Output the (X, Y) coordinate of the center of the cell containing the given text.  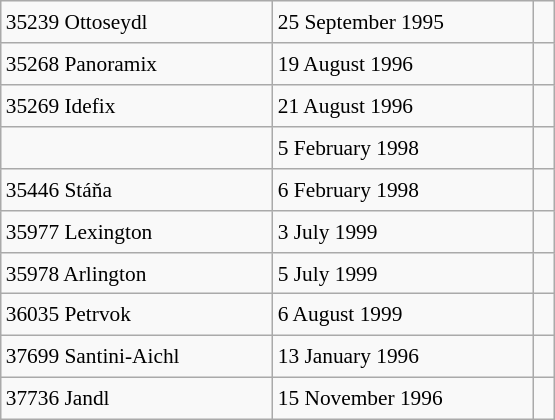
35978 Arlington (137, 273)
36035 Petrvok (137, 315)
15 November 1996 (404, 399)
35239 Ottoseydl (137, 22)
35446 Stáňa (137, 189)
37699 Santini-Aichl (137, 357)
19 August 1996 (404, 64)
25 September 1995 (404, 22)
5 July 1999 (404, 273)
21 August 1996 (404, 106)
6 August 1999 (404, 315)
35268 Panoramix (137, 64)
35977 Lexington (137, 231)
13 January 1996 (404, 357)
6 February 1998 (404, 189)
35269 Idefix (137, 106)
37736 Jandl (137, 399)
3 July 1999 (404, 231)
5 February 1998 (404, 148)
